From the cell containing the given text, extract its center point as (X, Y) coordinate. 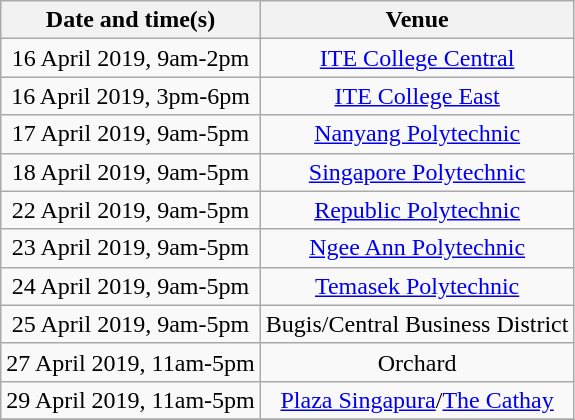
17 April 2019, 9am-5pm (131, 134)
25 April 2019, 9am-5pm (131, 324)
23 April 2019, 9am-5pm (131, 248)
27 April 2019, 11am-5pm (131, 362)
Date and time(s) (131, 20)
Venue (417, 20)
Singapore Polytechnic (417, 172)
Nanyang Polytechnic (417, 134)
16 April 2019, 3pm-6pm (131, 96)
29 April 2019, 11am-5pm (131, 400)
Orchard (417, 362)
Ngee Ann Polytechnic (417, 248)
18 April 2019, 9am-5pm (131, 172)
ITE College Central (417, 58)
ITE College East (417, 96)
24 April 2019, 9am-5pm (131, 286)
Temasek Polytechnic (417, 286)
Plaza Singapura/The Cathay (417, 400)
Bugis/Central Business District (417, 324)
16 April 2019, 9am-2pm (131, 58)
22 April 2019, 9am-5pm (131, 210)
Republic Polytechnic (417, 210)
